Search for the cell housing the specified text and yield its [x, y] center coordinate. 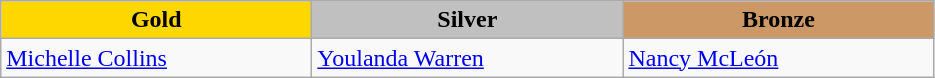
Youlanda Warren [468, 58]
Bronze [778, 20]
Silver [468, 20]
Michelle Collins [156, 58]
Nancy McLeón [778, 58]
Gold [156, 20]
